Search for the cell housing the specified text and yield its [X, Y] center coordinate. 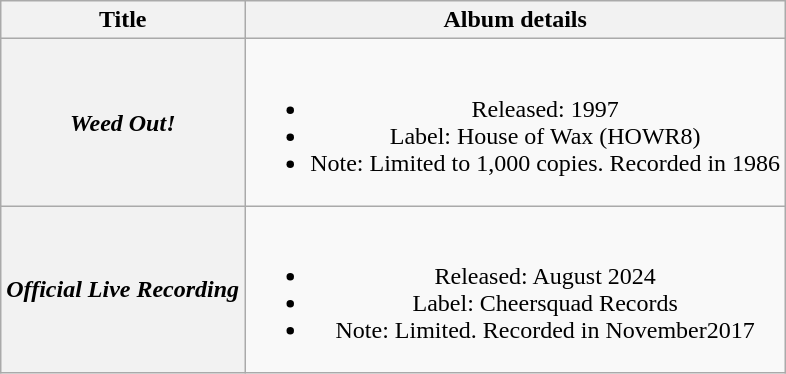
Weed Out! [123, 122]
Released: 1997Label: House of Wax (HOWR8)Note: Limited to 1,000 copies. Recorded in 1986 [516, 122]
Title [123, 20]
Album details [516, 20]
Official Live Recording [123, 290]
Released: August 2024Label: Cheersquad RecordsNote: Limited. Recorded in November2017 [516, 290]
